Output the (X, Y) coordinate of the center of the cell containing the given text.  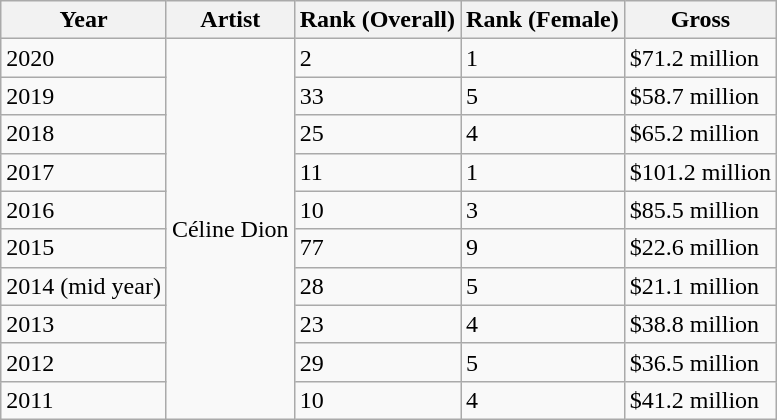
Céline Dion (230, 230)
9 (543, 248)
$65.2 million (700, 134)
11 (377, 172)
$58.7 million (700, 96)
2019 (84, 96)
2012 (84, 362)
33 (377, 96)
3 (543, 210)
$38.8 million (700, 324)
$101.2 million (700, 172)
2016 (84, 210)
Gross (700, 20)
25 (377, 134)
2020 (84, 58)
29 (377, 362)
2014 (mid year) (84, 286)
$85.5 million (700, 210)
Year (84, 20)
$41.2 million (700, 400)
77 (377, 248)
2017 (84, 172)
2013 (84, 324)
28 (377, 286)
23 (377, 324)
Artist (230, 20)
2015 (84, 248)
$36.5 million (700, 362)
2 (377, 58)
$71.2 million (700, 58)
Rank (Overall) (377, 20)
$22.6 million (700, 248)
$21.1 million (700, 286)
2018 (84, 134)
Rank (Female) (543, 20)
2011 (84, 400)
